For the text-containing cell, return its midpoint in [X, Y] coordinate format. 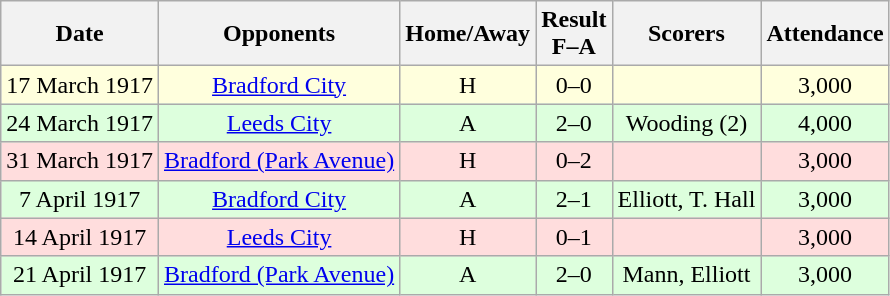
0–0 [574, 85]
0–1 [574, 237]
0–2 [574, 161]
Elliott, T. Hall [686, 199]
Wooding (2) [686, 123]
14 April 1917 [80, 237]
Scorers [686, 34]
Mann, Elliott [686, 275]
24 March 1917 [80, 123]
Date [80, 34]
4,000 [825, 123]
2–1 [574, 199]
7 April 1917 [80, 199]
ResultF–A [574, 34]
Attendance [825, 34]
21 April 1917 [80, 275]
17 March 1917 [80, 85]
Opponents [278, 34]
Home/Away [468, 34]
31 March 1917 [80, 161]
